From the cell containing the given text, extract its center point as (X, Y) coordinate. 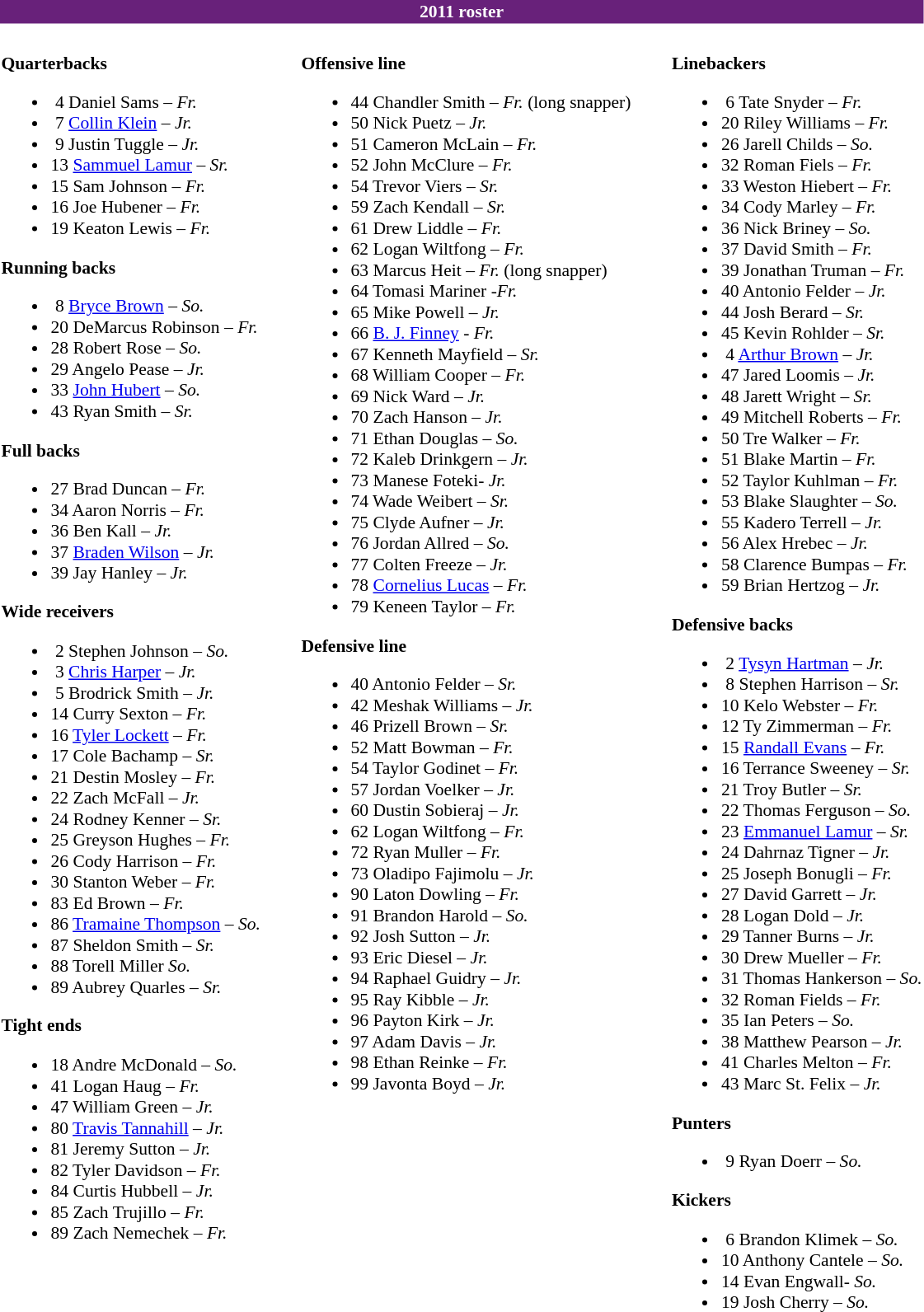
2011 roster (462, 12)
